Capture the cell that displays the provided text and extract its [x, y] central coordinate. 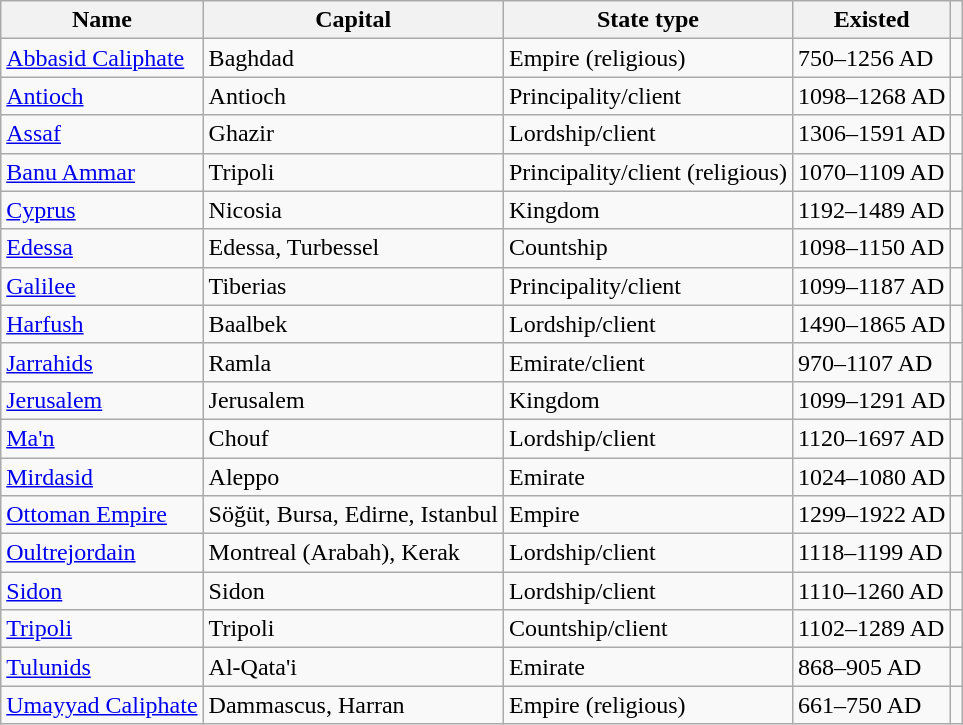
Oultrejordain [102, 553]
1192–1489 AD [871, 210]
Banu Ammar [102, 172]
Edessa [102, 248]
Ghazir [353, 134]
1490–1865 AD [871, 324]
1098–1268 AD [871, 96]
State type [648, 20]
Al-Qata'i [353, 667]
Jarrahids [102, 362]
1120–1697 AD [871, 438]
Edessa, Turbessel [353, 248]
Countship [648, 248]
Countship/client [648, 629]
Baalbek [353, 324]
1070–1109 AD [871, 172]
Nicosia [353, 210]
970–1107 AD [871, 362]
Tulunids [102, 667]
Galilee [102, 286]
1306–1591 AD [871, 134]
Söğüt, Bursa, Edirne, Istanbul [353, 515]
750–1256 AD [871, 58]
1299–1922 AD [871, 515]
661–750 AD [871, 705]
Tiberias [353, 286]
Empire [648, 515]
Cyprus [102, 210]
Name [102, 20]
Capital [353, 20]
Chouf [353, 438]
1098–1150 AD [871, 248]
Abbasid Caliphate [102, 58]
Ottoman Empire [102, 515]
1110–1260 AD [871, 591]
1024–1080 AD [871, 477]
Ma'n [102, 438]
Emirate/client [648, 362]
1102–1289 AD [871, 629]
1118–1199 AD [871, 553]
Aleppo [353, 477]
Principality/client (religious) [648, 172]
Umayyad Caliphate [102, 705]
Assaf [102, 134]
Harfush [102, 324]
1099–1187 AD [871, 286]
868–905 AD [871, 667]
Ramla [353, 362]
1099–1291 AD [871, 400]
Existed [871, 20]
Mirdasid [102, 477]
Montreal (Arabah), Kerak [353, 553]
Baghdad [353, 58]
Dammascus, Harran [353, 705]
